Extract the [x, y] coordinate from the center of the cell holding the provided text.  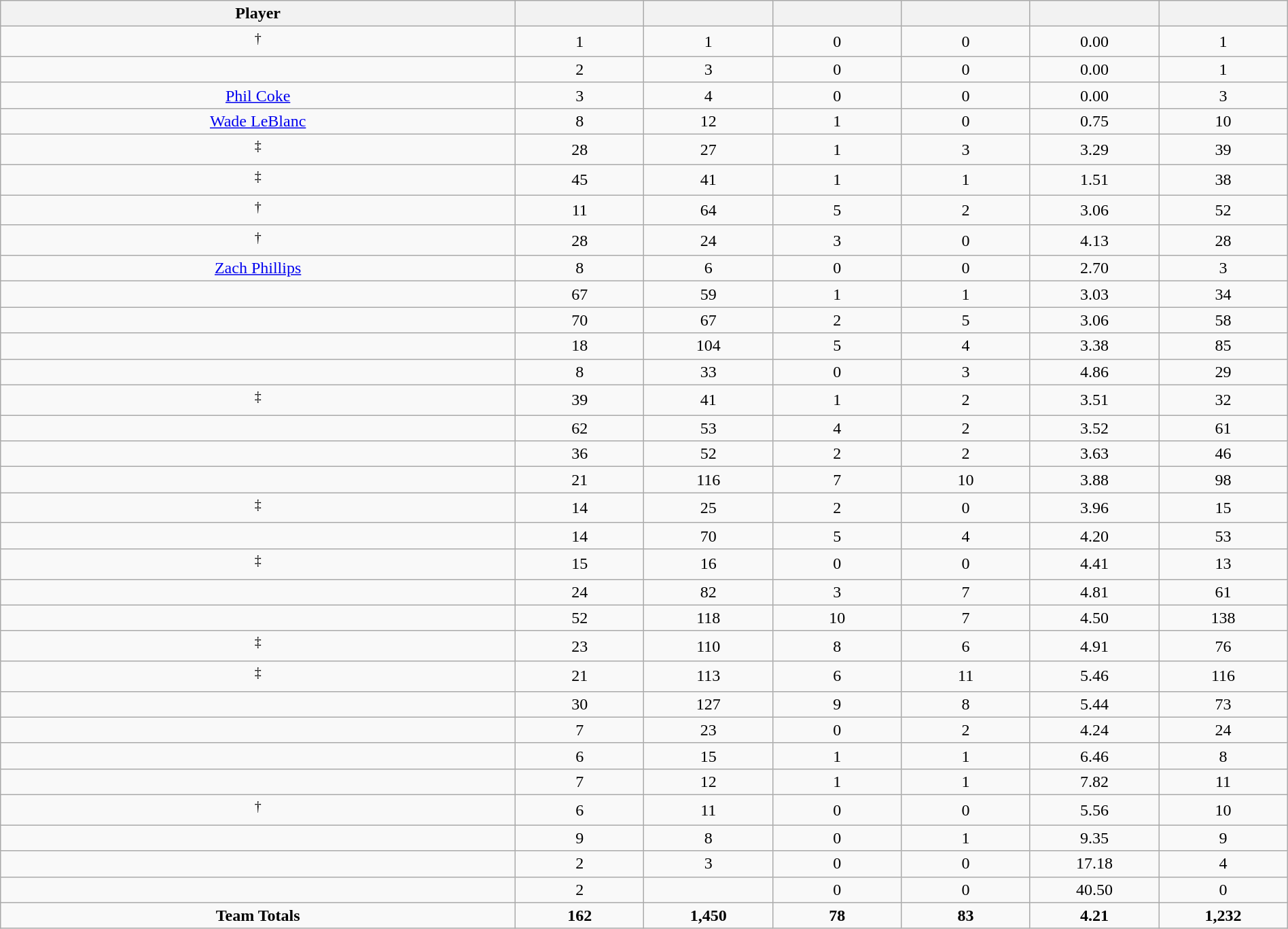
33 [708, 372]
4.86 [1094, 372]
6.46 [1094, 756]
58 [1223, 320]
Wade LeBlanc [258, 121]
3.38 [1094, 346]
3.52 [1094, 428]
59 [708, 294]
82 [708, 592]
45 [580, 179]
76 [1223, 646]
1,232 [1223, 915]
1,450 [708, 915]
3.03 [1094, 294]
5.56 [1094, 810]
17.18 [1094, 864]
16 [708, 564]
113 [708, 677]
29 [1223, 372]
83 [966, 915]
4.24 [1094, 730]
18 [580, 346]
Player [258, 14]
127 [708, 704]
4.20 [1094, 536]
46 [1223, 454]
Zach Phillips [258, 268]
4.41 [1094, 564]
0.75 [1094, 121]
38 [1223, 179]
4.21 [1094, 915]
2.70 [1094, 268]
Team Totals [258, 915]
25 [708, 508]
138 [1223, 618]
3.96 [1094, 508]
85 [1223, 346]
3.29 [1094, 150]
62 [580, 428]
3.51 [1094, 400]
Phil Coke [258, 95]
5.44 [1094, 704]
3.88 [1094, 480]
78 [837, 915]
4.50 [1094, 618]
13 [1223, 564]
36 [580, 454]
4.13 [1094, 241]
64 [708, 211]
30 [580, 704]
27 [708, 150]
40.50 [1094, 890]
3.63 [1094, 454]
73 [1223, 704]
98 [1223, 480]
7.82 [1094, 782]
9.35 [1094, 838]
5.46 [1094, 677]
1.51 [1094, 179]
104 [708, 346]
4.81 [1094, 592]
34 [1223, 294]
110 [708, 646]
118 [708, 618]
162 [580, 915]
32 [1223, 400]
4.91 [1094, 646]
